Output the (X, Y) coordinate of the center of the cell containing the given text.  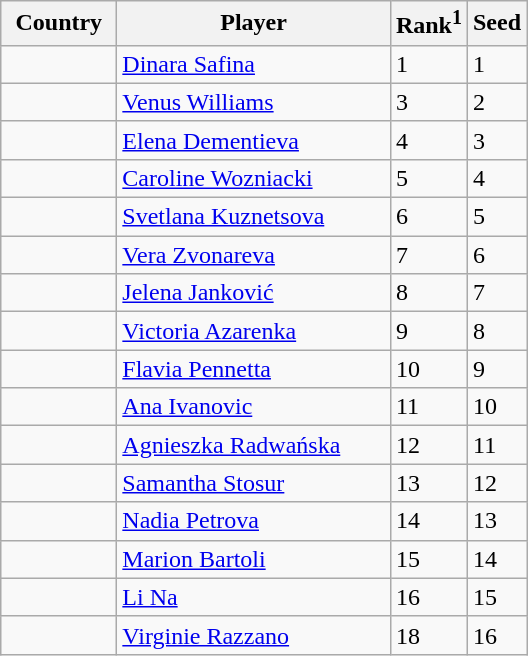
Virginie Razzano (254, 635)
Caroline Wozniacki (254, 178)
Agnieszka Radwańska (254, 445)
Rank1 (428, 24)
Victoria Azarenka (254, 331)
Seed (496, 24)
Venus Williams (254, 102)
Ana Ivanovic (254, 407)
Country (59, 24)
Dinara Safina (254, 64)
Flavia Pennetta (254, 369)
Elena Dementieva (254, 140)
18 (428, 635)
Li Na (254, 597)
Samantha Stosur (254, 483)
Svetlana Kuznetsova (254, 217)
Marion Bartoli (254, 559)
Player (254, 24)
2 (496, 102)
Jelena Janković (254, 293)
Vera Zvonareva (254, 255)
Nadia Petrova (254, 521)
